Scan for the cell matching the given text and deliver its [X, Y] coordinate at center. 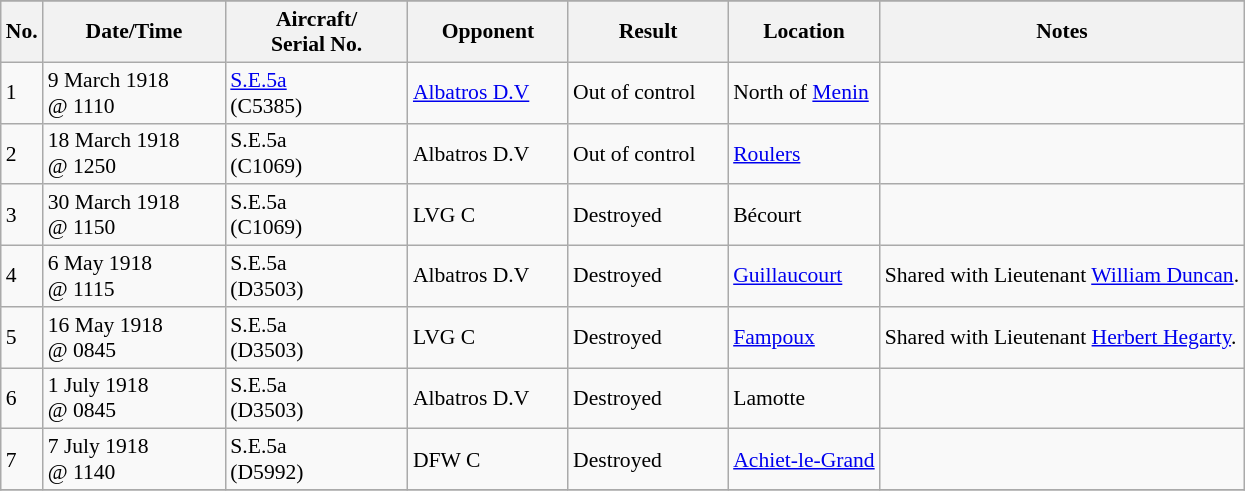
Guillaucourt [804, 276]
Date/Time [134, 32]
DFW C [488, 460]
7 July 1918@ 1140 [134, 460]
Achiet-le-Grand [804, 460]
16 May 1918@ 0845 [134, 338]
6 [22, 398]
Bécourt [804, 216]
Shared with Lieutenant William Duncan. [1062, 276]
3 [22, 216]
9 March 1918@ 1110 [134, 92]
18 March 1918@ 1250 [134, 154]
2 [22, 154]
Shared with Lieutenant Herbert Hegarty. [1062, 338]
No. [22, 32]
Lamotte [804, 398]
Result [648, 32]
7 [22, 460]
4 [22, 276]
6 May 1918@ 1115 [134, 276]
Notes [1062, 32]
Fampoux [804, 338]
North of Menin [804, 92]
5 [22, 338]
30 March 1918@ 1150 [134, 216]
Aircraft/Serial No. [316, 32]
Opponent [488, 32]
1 July 1918@ 0845 [134, 398]
S.E.5a(D5992) [316, 460]
S.E.5a(C5385) [316, 92]
Roulers [804, 154]
Location [804, 32]
1 [22, 92]
